From the cell containing the given text, extract its center point as (X, Y) coordinate. 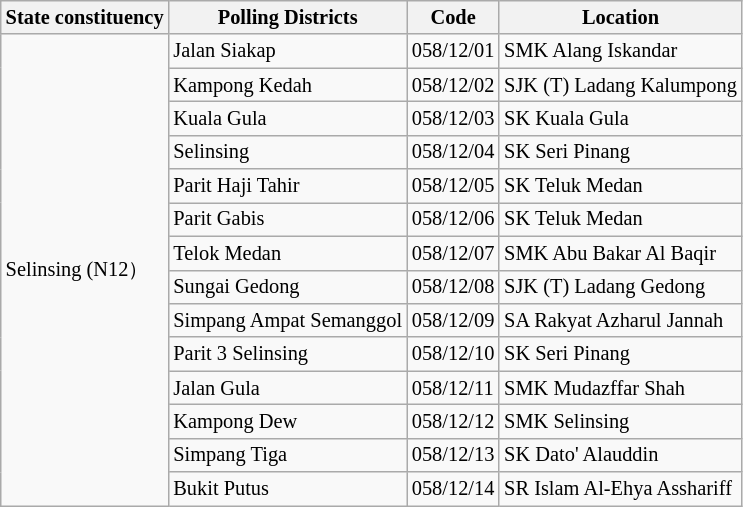
Kuala Gula (287, 118)
058/12/13 (453, 455)
Kampong Dew (287, 421)
Sungai Gedong (287, 287)
058/12/07 (453, 253)
Parit Haji Tahir (287, 186)
058/12/01 (453, 51)
Jalan Gula (287, 388)
SMK Selinsing (620, 421)
Telok Medan (287, 253)
Kampong Kedah (287, 85)
Simpang Ampat Semanggol (287, 320)
058/12/08 (453, 287)
058/12/10 (453, 354)
058/12/11 (453, 388)
SMK Alang Iskandar (620, 51)
Jalan Siakap (287, 51)
058/12/06 (453, 219)
State constituency (85, 17)
SJK (T) Ladang Gedong (620, 287)
058/12/03 (453, 118)
058/12/14 (453, 489)
058/12/09 (453, 320)
SK Kuala Gula (620, 118)
Polling Districts (287, 17)
Parit 3 Selinsing (287, 354)
SR Islam Al-Ehya Asshariff (620, 489)
SMK Mudazffar Shah (620, 388)
058/12/05 (453, 186)
SK Dato' Alauddin (620, 455)
Bukit Putus (287, 489)
058/12/02 (453, 85)
SA Rakyat Azharul Jannah (620, 320)
Location (620, 17)
Parit Gabis (287, 219)
Selinsing (N12） (85, 270)
SJK (T) Ladang Kalumpong (620, 85)
Code (453, 17)
058/12/12 (453, 421)
058/12/04 (453, 152)
Selinsing (287, 152)
SMK Abu Bakar Al Baqir (620, 253)
Simpang Tiga (287, 455)
